Extract the (X, Y) coordinate from the center of the cell holding the provided text.  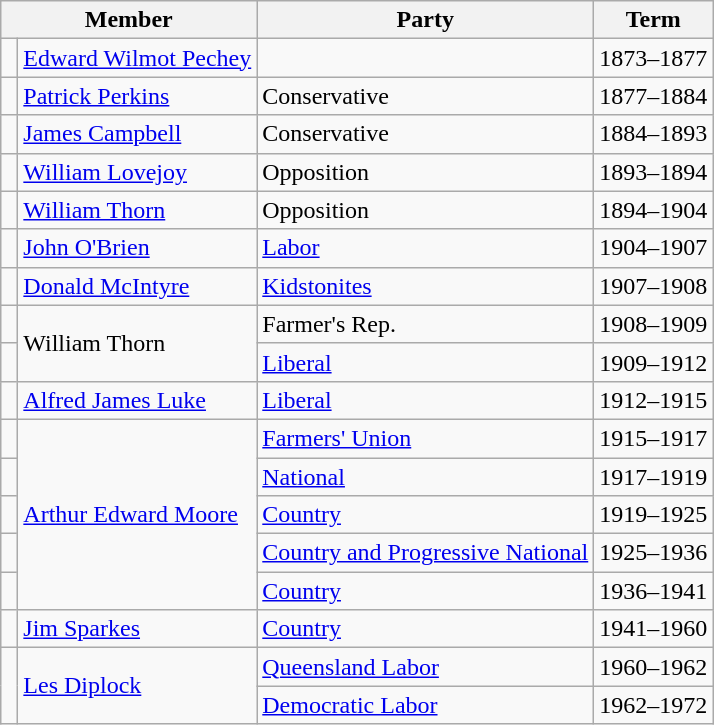
1909–1912 (654, 362)
Democratic Labor (426, 705)
1962–1972 (654, 705)
1936–1941 (654, 591)
Patrick Perkins (138, 96)
1873–1877 (654, 58)
Farmer's Rep. (426, 324)
Party (426, 20)
1884–1893 (654, 134)
John O'Brien (138, 248)
1894–1904 (654, 210)
Labor (426, 248)
Member (129, 20)
Les Diplock (138, 686)
Donald McIntyre (138, 286)
1908–1909 (654, 324)
Queensland Labor (426, 667)
1919–1925 (654, 515)
1917–1919 (654, 477)
1915–1917 (654, 438)
Farmers' Union (426, 438)
William Lovejoy (138, 172)
Kidstonites (426, 286)
Arthur Edward Moore (138, 514)
1912–1915 (654, 400)
1877–1884 (654, 96)
1925–1936 (654, 553)
James Campbell (138, 134)
1907–1908 (654, 286)
National (426, 477)
Country and Progressive National (426, 553)
Jim Sparkes (138, 629)
Edward Wilmot Pechey (138, 58)
1904–1907 (654, 248)
1941–1960 (654, 629)
Term (654, 20)
Alfred James Luke (138, 400)
1960–1962 (654, 667)
1893–1894 (654, 172)
